For the text-containing cell, return its midpoint in (X, Y) coordinate format. 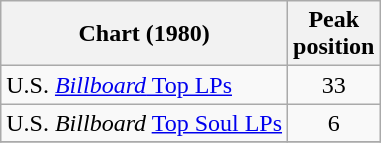
6 (334, 123)
Peakposition (334, 34)
Chart (1980) (144, 34)
U.S. Billboard Top Soul LPs (144, 123)
U.S. Billboard Top LPs (144, 85)
33 (334, 85)
